Find where the given text appears and provide that cell's center as (X, Y) coordinate. 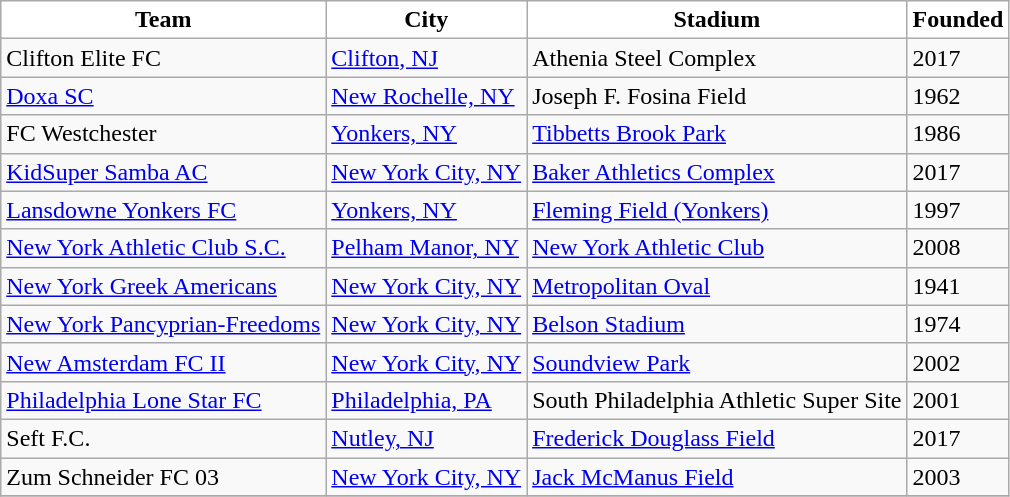
Jack McManus Field (717, 477)
Pelham Manor, NY (426, 248)
Team (164, 20)
2001 (958, 400)
Stadium (717, 20)
New Amsterdam FC II (164, 362)
Philadelphia, PA (426, 400)
New York Pancyprian-Freedoms (164, 324)
Clifton Elite FC (164, 58)
Clifton, NJ (426, 58)
2008 (958, 248)
FC Westchester (164, 134)
Baker Athletics Complex (717, 172)
1962 (958, 96)
Joseph F. Fosina Field (717, 96)
Tibbetts Brook Park (717, 134)
2003 (958, 477)
Frederick Douglass Field (717, 438)
1974 (958, 324)
Soundview Park (717, 362)
South Philadelphia Athletic Super Site (717, 400)
2002 (958, 362)
Lansdowne Yonkers FC (164, 210)
Founded (958, 20)
Doxa SC (164, 96)
New York Athletic Club S.C. (164, 248)
Philadelphia Lone Star FC (164, 400)
Belson Stadium (717, 324)
KidSuper Samba AC (164, 172)
Athenia Steel Complex (717, 58)
Zum Schneider FC 03 (164, 477)
Metropolitan Oval (717, 286)
New York Greek Americans (164, 286)
New Rochelle, NY (426, 96)
New York Athletic Club (717, 248)
Fleming Field (Yonkers) (717, 210)
Seft F.C. (164, 438)
City (426, 20)
1997 (958, 210)
1941 (958, 286)
1986 (958, 134)
Nutley, NJ (426, 438)
